Extract the [X, Y] coordinate from the center of the cell holding the provided text.  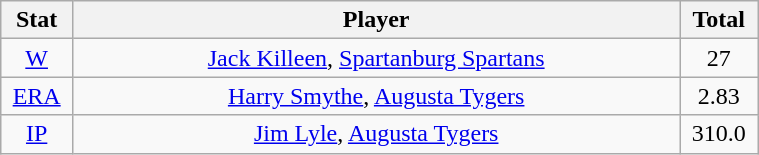
Player [376, 20]
Jim Lyle, Augusta Tygers [376, 134]
Harry Smythe, Augusta Tygers [376, 96]
Jack Killeen, Spartanburg Spartans [376, 58]
27 [719, 58]
W [37, 58]
2.83 [719, 96]
ERA [37, 96]
Total [719, 20]
Stat [37, 20]
IP [37, 134]
310.0 [719, 134]
